Find where the given text appears and provide that cell's center as [X, Y] coordinate. 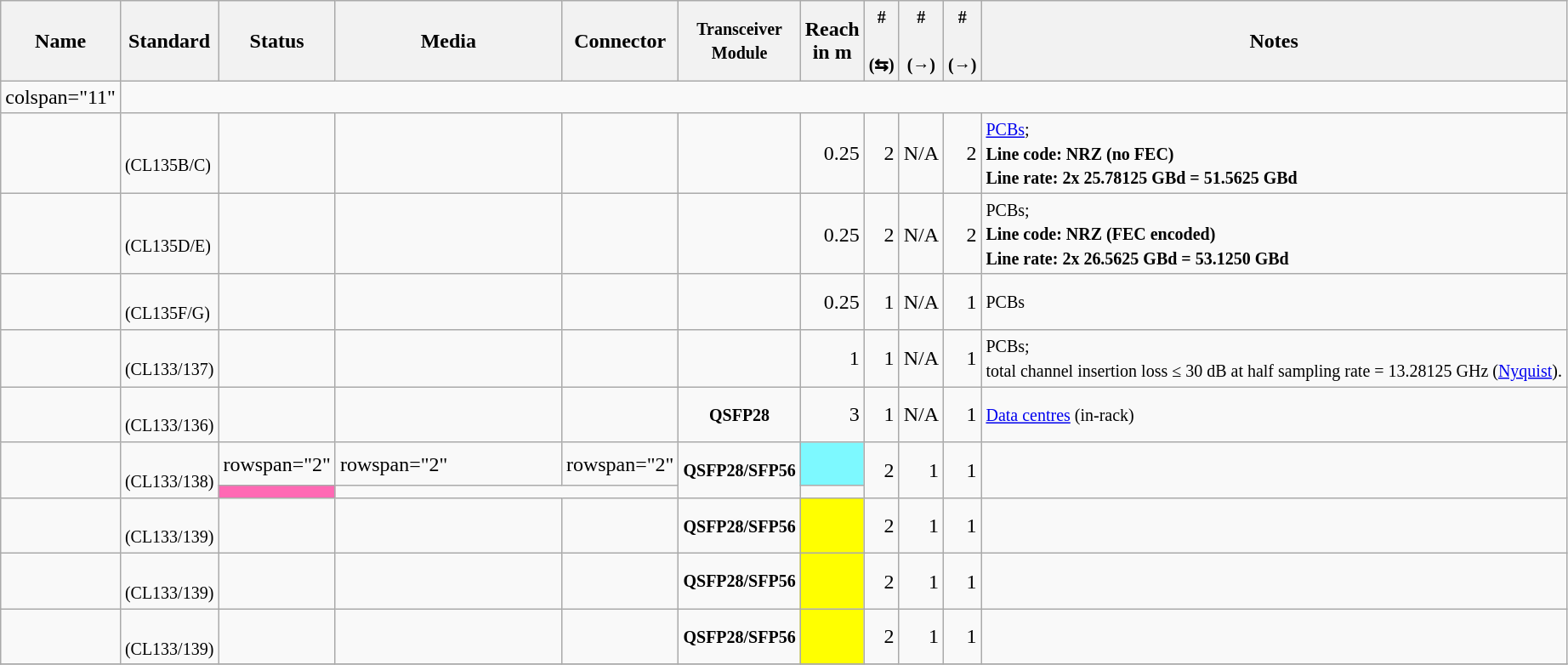
Media [448, 41]
(CL133/137) [168, 359]
Notes [1274, 41]
(CL133/136) [168, 415]
QSFP28 [740, 415]
(CL133/138) [168, 469]
3 [832, 415]
Name [61, 41]
Data centres (in-rack) [1274, 415]
Standard [168, 41]
PCBs;Line code: NRZ (no FEC)Line rate: 2x 25.78125 GBd = 51.5625 GBd [1274, 153]
PCBs;total channel insertion loss ≤ 30 dB at half sampling rate = 13.28125 GHz (Nyquist). [1274, 359]
(CL135F/G) [168, 301]
Reachin m [832, 41]
PCBs;Line code: NRZ (FEC encoded)Line rate: 2x 26.5625 GBd = 53.1250 GBd [1274, 235]
Connector [620, 41]
(CL135B/C) [168, 153]
TransceiverModule [740, 41]
colspan="11" [61, 97]
(CL135D/E) [168, 235]
#(⇆) [881, 41]
Status [277, 41]
PCBs [1274, 301]
